Determine the (X, Y) coordinate at the center of the cell enclosing the given text.  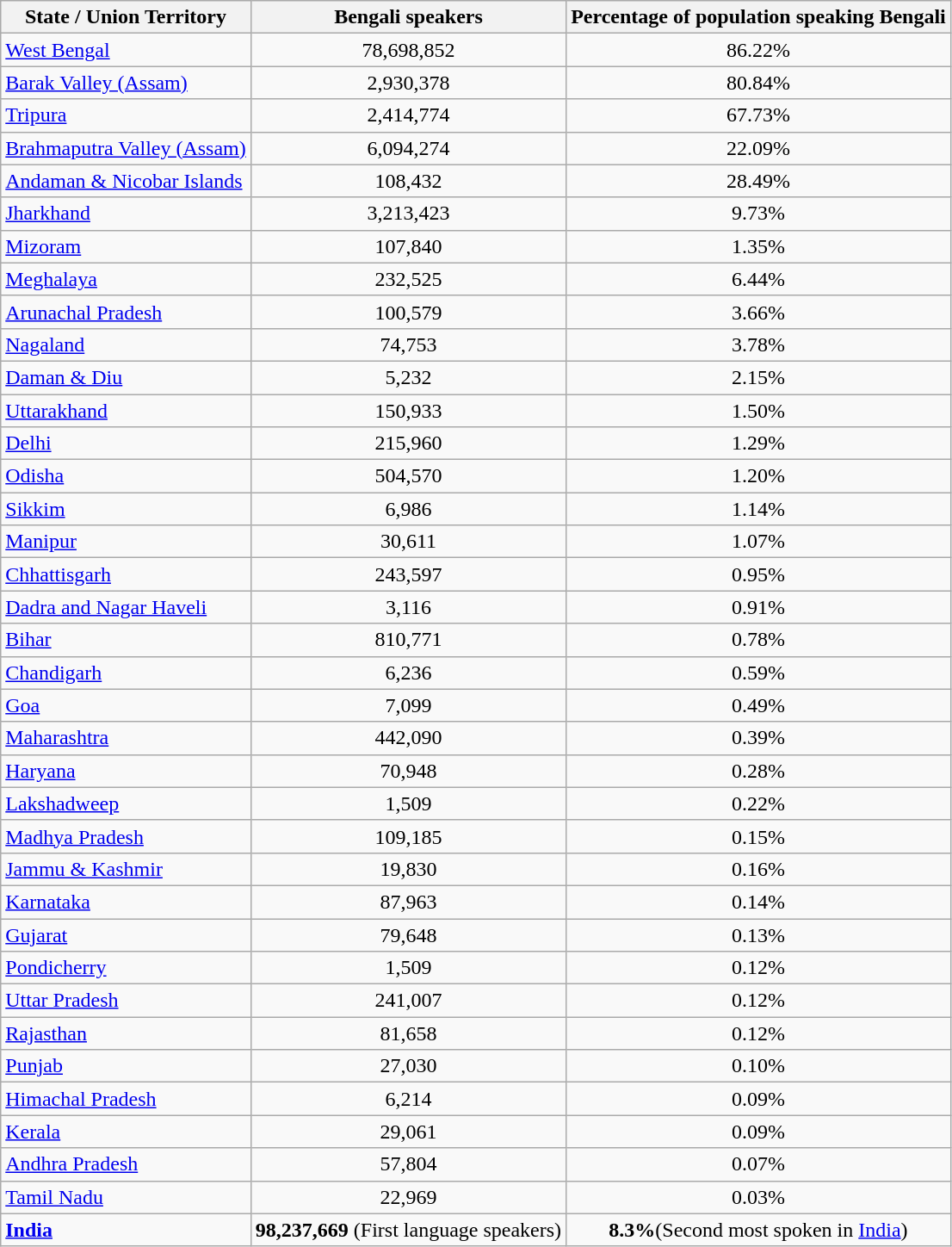
57,804 (408, 1164)
Karnataka (126, 902)
3.66% (759, 312)
150,933 (408, 411)
Bengali speakers (408, 17)
28.49% (759, 181)
86.22% (759, 50)
67.73% (759, 115)
1.35% (759, 246)
0.78% (759, 640)
Meghalaya (126, 279)
0.95% (759, 574)
Haryana (126, 771)
74,753 (408, 344)
6,986 (408, 509)
Andhra Pradesh (126, 1164)
Bihar (126, 640)
78,698,852 (408, 50)
215,960 (408, 444)
22.09% (759, 148)
810,771 (408, 640)
81,658 (408, 1033)
1.29% (759, 444)
6,236 (408, 673)
0.16% (759, 869)
0.91% (759, 607)
80.84% (759, 83)
Odisha (126, 476)
Uttarakhand (126, 411)
0.59% (759, 673)
29,061 (408, 1132)
5,232 (408, 377)
Madhya Pradesh (126, 836)
6,214 (408, 1099)
109,185 (408, 836)
Mizoram (126, 246)
2.15% (759, 377)
0.22% (759, 803)
0.28% (759, 771)
0.10% (759, 1066)
Dadra and Nagar Haveli (126, 607)
0.49% (759, 705)
Barak Valley (Assam) (126, 83)
1.20% (759, 476)
6.44% (759, 279)
West Bengal (126, 50)
108,432 (408, 181)
2,414,774 (408, 115)
0.39% (759, 738)
Lakshadweep (126, 803)
0.14% (759, 902)
Percentage of population speaking Bengali (759, 17)
Punjab (126, 1066)
1.07% (759, 542)
Maharashtra (126, 738)
Chhattisgarh (126, 574)
Manipur (126, 542)
Nagaland (126, 344)
87,963 (408, 902)
Pondicherry (126, 968)
442,090 (408, 738)
Tripura (126, 115)
3,213,423 (408, 214)
241,007 (408, 1001)
1.14% (759, 509)
19,830 (408, 869)
7,099 (408, 705)
79,648 (408, 934)
100,579 (408, 312)
Jharkhand (126, 214)
0.03% (759, 1197)
India (126, 1230)
98,237,669 (First language speakers) (408, 1230)
70,948 (408, 771)
Chandigarh (126, 673)
22,969 (408, 1197)
0.15% (759, 836)
3.78% (759, 344)
Jammu & Kashmir (126, 869)
Arunachal Pradesh (126, 312)
Himachal Pradesh (126, 1099)
Gujarat (126, 934)
27,030 (408, 1066)
30,611 (408, 542)
Andaman & Nicobar Islands (126, 181)
8.3%(Second most spoken in India) (759, 1230)
Brahmaputra Valley (Assam) (126, 148)
9.73% (759, 214)
243,597 (408, 574)
0.13% (759, 934)
107,840 (408, 246)
Uttar Pradesh (126, 1001)
State / Union Territory (126, 17)
Rajasthan (126, 1033)
Daman & Diu (126, 377)
6,094,274 (408, 148)
2,930,378 (408, 83)
232,525 (408, 279)
504,570 (408, 476)
0.07% (759, 1164)
Sikkim (126, 509)
3,116 (408, 607)
Delhi (126, 444)
Tamil Nadu (126, 1197)
Kerala (126, 1132)
Goa (126, 705)
1.50% (759, 411)
